Scan for the cell matching the given text and deliver its [X, Y] coordinate at center. 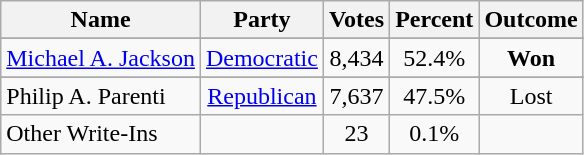
Votes [356, 20]
Democratic [262, 58]
0.1% [434, 134]
Party [262, 20]
23 [356, 134]
Name [101, 20]
Lost [531, 96]
52.4% [434, 58]
47.5% [434, 96]
7,637 [356, 96]
Won [531, 58]
Other Write-Ins [101, 134]
Philip A. Parenti [101, 96]
8,434 [356, 58]
Michael A. Jackson [101, 58]
Percent [434, 20]
Outcome [531, 20]
Republican [262, 96]
